Find where the given text appears and provide that cell's center as [x, y] coordinate. 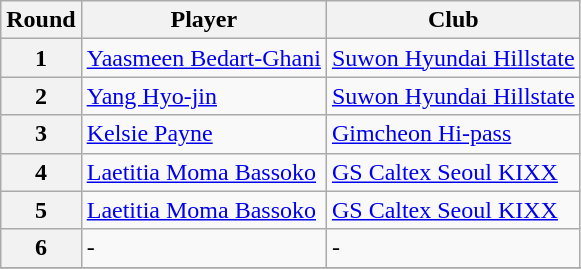
Yaasmeen Bedart-Ghani [204, 58]
2 [41, 96]
3 [41, 134]
Round [41, 20]
5 [41, 210]
1 [41, 58]
6 [41, 248]
Gimcheon Hi-pass [453, 134]
4 [41, 172]
Yang Hyo-jin [204, 96]
Club [453, 20]
Kelsie Payne [204, 134]
Player [204, 20]
